Extract the (X, Y) coordinate from the center of the cell holding the provided text.  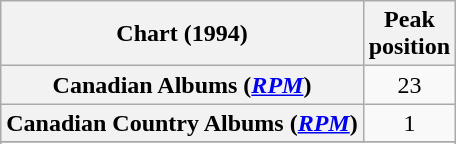
Canadian Country Albums (RPM) (182, 123)
23 (409, 85)
Chart (1994) (182, 34)
1 (409, 123)
Peakposition (409, 34)
Canadian Albums (RPM) (182, 85)
